Output the [x, y] coordinate of the center of the cell containing the given text.  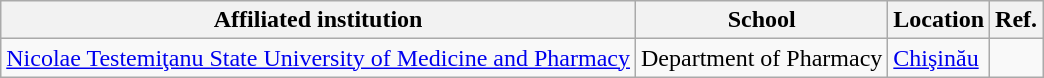
Nicolae Testemiţanu State University of Medicine and Pharmacy [318, 58]
Department of Pharmacy [762, 58]
Affiliated institution [318, 20]
Chişinău [939, 58]
Ref. [1016, 20]
School [762, 20]
Location [939, 20]
